Extract the [x, y] coordinate from the center of the cell holding the provided text.  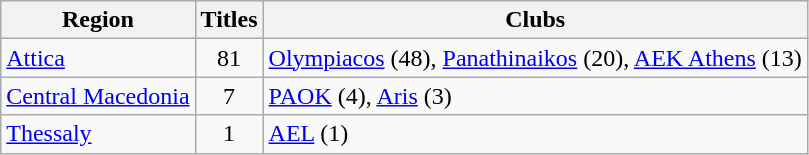
81 [229, 58]
Attica [98, 58]
Central Macedonia [98, 96]
Thessaly [98, 134]
AEL (1) [535, 134]
7 [229, 96]
Clubs [535, 20]
Olympiacos (48), Panathinaikos (20), AEK Athens (13) [535, 58]
PAOK (4), Aris (3) [535, 96]
1 [229, 134]
Titles [229, 20]
Region [98, 20]
